Identify which cell holds the provided text, then report its (x, y) central coordinate. 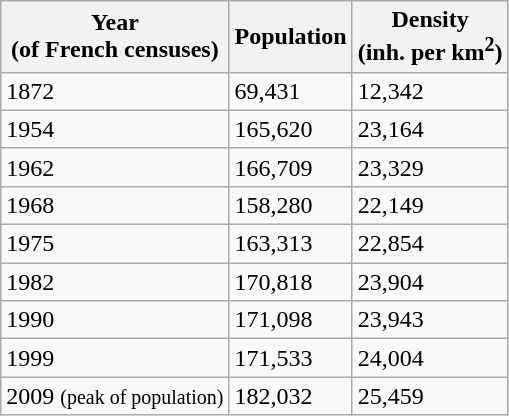
69,431 (290, 91)
24,004 (430, 358)
23,329 (430, 167)
170,818 (290, 282)
1968 (115, 205)
1999 (115, 358)
1975 (115, 244)
Year(of French censuses) (115, 37)
165,620 (290, 129)
1990 (115, 320)
158,280 (290, 205)
22,149 (430, 205)
1962 (115, 167)
12,342 (430, 91)
22,854 (430, 244)
166,709 (290, 167)
1954 (115, 129)
Density(inh. per km2) (430, 37)
163,313 (290, 244)
2009 (peak of population) (115, 396)
23,164 (430, 129)
23,904 (430, 282)
182,032 (290, 396)
1982 (115, 282)
171,098 (290, 320)
171,533 (290, 358)
1872 (115, 91)
Population (290, 37)
25,459 (430, 396)
23,943 (430, 320)
